Detect which cell encompasses the target text, then output its (X, Y) center coordinate. 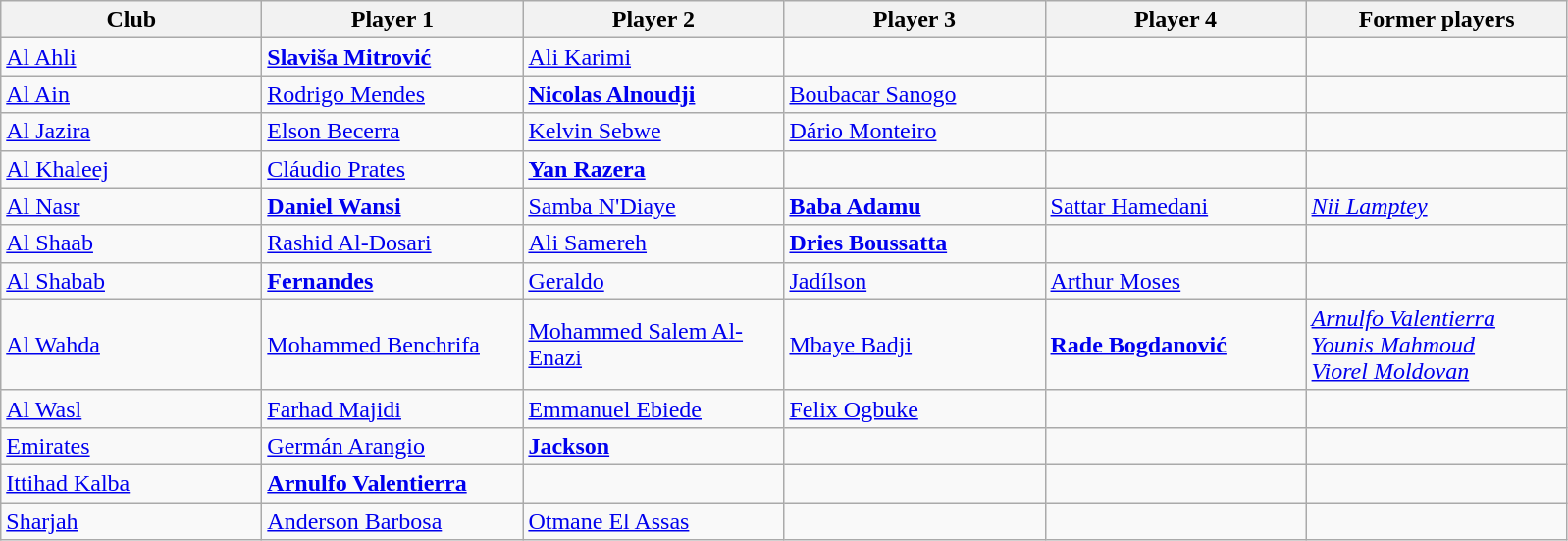
Yan Razera (653, 169)
Former players (1437, 20)
Player 1 (392, 20)
Al Wahda (131, 345)
Cláudio Prates (392, 169)
Emmanuel Ebiede (653, 408)
Otmane El Assas (653, 521)
Rashid Al-Dosari (392, 243)
Al Khaleej (131, 169)
Sharjah (131, 521)
Rade Bogdanović (1176, 345)
Arnulfo Valentierra Younis Mahmoud Viorel Moldovan (1437, 345)
Geraldo (653, 281)
Farhad Majidi (392, 408)
Mbaye Badji (915, 345)
Arthur Moses (1176, 281)
Al Ain (131, 94)
Samba N'Diaye (653, 206)
Boubacar Sanogo (915, 94)
Player 2 (653, 20)
Arnulfo Valentierra (392, 483)
Dries Boussatta (915, 243)
Slaviša Mitrović (392, 57)
Elson Becerra (392, 132)
Felix Ogbuke (915, 408)
Al Jazira (131, 132)
Anderson Barbosa (392, 521)
Sattar Hamedani (1176, 206)
Nii Lamptey (1437, 206)
Al Shabab (131, 281)
Ittihad Kalba (131, 483)
Al Ahli (131, 57)
Daniel Wansi (392, 206)
Dário Monteiro (915, 132)
Player 3 (915, 20)
Mohammed Benchrifa (392, 345)
Mohammed Salem Al-Enazi (653, 345)
Emirates (131, 446)
Ali Samereh (653, 243)
Al Shaab (131, 243)
Baba Adamu (915, 206)
Al Nasr (131, 206)
Ali Karimi (653, 57)
Jadílson (915, 281)
Fernandes (392, 281)
Kelvin Sebwe (653, 132)
Player 4 (1176, 20)
Al Wasl (131, 408)
Nicolas Alnoudji (653, 94)
Jackson (653, 446)
Germán Arangio (392, 446)
Rodrigo Mendes (392, 94)
Club (131, 20)
